Find where the given text appears and provide that cell's center as [X, Y] coordinate. 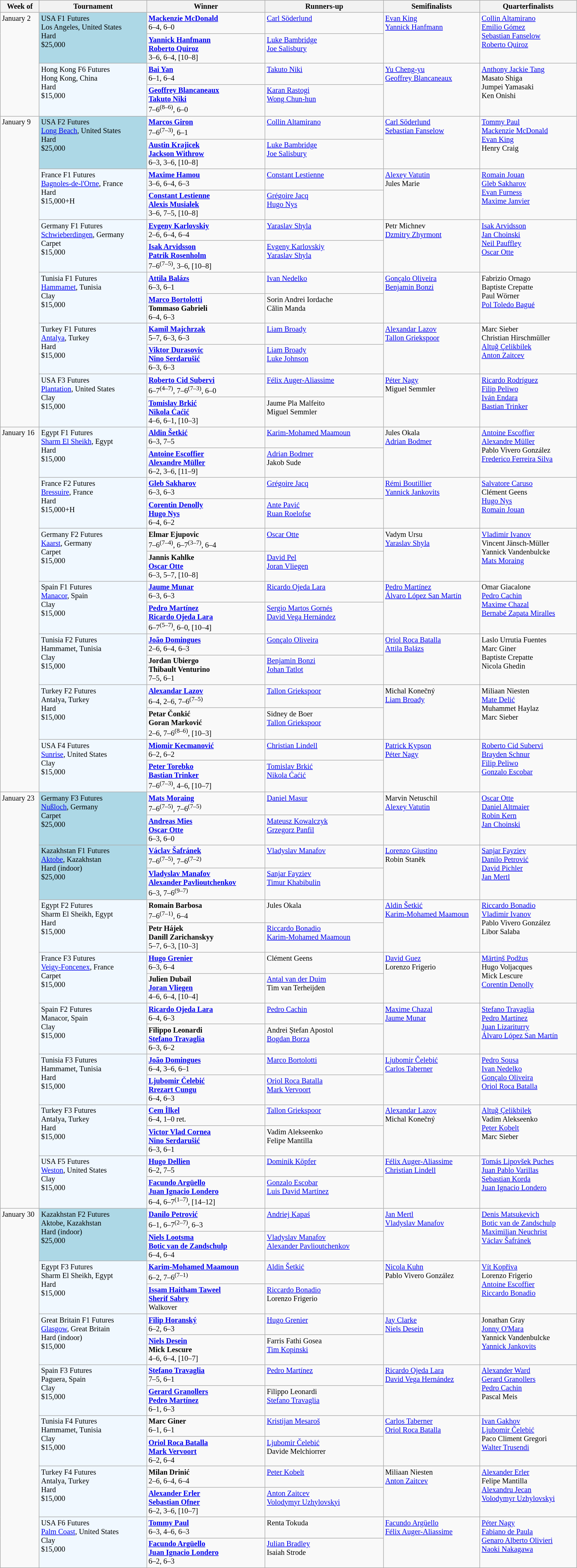
Ricardo Ojeda Lara 6–4, 6–3 [206, 1014]
January 30 [20, 1388]
Václav Šafránek 7–6(7–5), 7–6(7–2) [206, 856]
Daniel Masur [324, 803]
Liam Broady [324, 334]
Egypt F2 FuturesSharm El Sheikh, Egypt Hard $15,000 [93, 926]
Isak Arvidsson Patrik Rosenholm 7–6(7–5), 3–6, [10–8] [206, 257]
France F2 FuturesBressuire, France Hard $15,000+H [93, 503]
Stefano Travaglia7–5, 6–1 [206, 1375]
Hugo Dellien 6–2, 7–5 [206, 1166]
Spain F1 FuturesManacor, Spain Clay $15,000 [93, 608]
Lorenzo Giustino Robin Staněk [432, 872]
Farris Fathi Gosea Tim Kopinski [324, 1350]
USA F5 FuturesWeston, United States Clay $15,000 [93, 1182]
Sanjar Fayziev Danilo Petrović David Pichler Jan Mertl [529, 872]
Takuto Niki [324, 74]
Sidney de Boer Tallon Griekspoor [324, 724]
Marcos Giron 7–6(7–3), 6–1 [206, 128]
Tournament [93, 6]
Alexander Erler Sebastian Ofner 6–2, 3–6, [10–7] [206, 1502]
Salvatore Caruso Clément Geens Hugo Nys Romain Jouan [529, 503]
Ljubomir Čelebić Rrezart Cungu 6–4, 6–3 [206, 1090]
Collin Altamirano [324, 128]
USA F3 FuturesPlantation, United States Clay $15,000 [93, 400]
Danilo Petrović 6–1, 6–7(2–7), 6–3 [206, 1220]
Turkey F3 FuturesAntalya, Turkey Hard $15,000 [93, 1130]
Tomás Lipovšek Puches Juan Pablo Varillas Sebastian Korda Juan Ignacio Londero [529, 1182]
Germany F1 FuturesSchwieberdingen, Germany Carpet $15,000 [93, 246]
Jannis Kahlke Oscar Otte 6–3, 5–7, [10–8] [206, 566]
Germany F3 Futures Nußloch, Germany Carpet $25,000 [93, 818]
Geoffrey Blancaneaux Takuto Niki 7–6(8–6), 6–0 [206, 100]
Jan Mertl Vladyslav Manafov [432, 1234]
Ljubomir Čelebić Davide Melchiorrer [324, 1451]
Issam Haitham Taweel Sherif SabryWalkover [206, 1299]
Niels Lootsma Botic van de Zandschulp 6–4, 6–4 [206, 1246]
Constant Lestienne Alexis Musialek 3–6, 7–5, [10–8] [206, 205]
Andriej Kapaś [324, 1220]
Tommy Paul Mackenzie McDonald Evan King Henry Craig [529, 142]
Mackenzie McDonald 6–4, 6–0 [206, 23]
USA F1 FuturesLos Angeles, United States Hard $25,000 [93, 38]
Evgeny Karlovskiy Yaraslav Shyla [324, 257]
Gonzalo Escobar Luis David Martínez [324, 1192]
Jaume Pla Malfeito Miguel Semmler [324, 412]
USA F6 Futures Palm Coast, United States Clay $15,000 [93, 1542]
Péter Nagy Miguel Semmler [432, 400]
Marco Bortolotti [324, 1064]
Mārtiņš Podžus Hugo Voljacques Mick Lescure Corentin Denolly [529, 977]
Carlos Taberner Oriol Roca Batalla [432, 1441]
Laslo Urrutia Fuentes Marc Giner Baptiste Crepatte Nicola Ghedin [529, 659]
Austin Krajicek Jackson Withrow 6–3, 3–6, [10–8] [206, 154]
Jordan Ubiergo Thibault Venturino 7–5, 6–1 [206, 670]
Vadim Alekseenko Felipe Mantilla [324, 1141]
USA F4 FuturesSunrise, United States Clay $15,000 [93, 766]
Adrian Bodmer Jakob Sude [324, 462]
Aldin Šetkić [324, 1272]
Alexander Ward Gerard Granollers Pedro Cachin Pascal Meis [529, 1390]
Clément Geens [324, 963]
Patrick Kypson Péter Nagy [432, 766]
Semifinalists [432, 6]
Gleb Sakharov 6–3, 6–3 [206, 488]
Miliaan Niesten Anton Zaitcev [432, 1492]
João Domingues 2–6, 6–4, 6–3 [206, 644]
Facundo Argüello Juan Ignacio Londero 6–2, 6–3 [206, 1553]
Andrei Ștefan Apostol Bogdan Borza [324, 1039]
Carl Söderlund Sebastian Fanselow [432, 142]
Antoine Escoffier Alexandre Müller 6–2, 3–6, [11–9] [206, 462]
Egypt F3 Futures Sharm El Sheikh, Egypt Hard $15,000 [93, 1288]
Gonçalo Oliveira Benjamin Bonzi [432, 298]
Oriol Roca Batalla Mark Vervoort [324, 1090]
Vladyslav Manafov Alexander Pavlioutchenkov [324, 1246]
Ivan Gakhov Ljubomir Čelebić Paco Climent Gregori Walter Trusendi [529, 1441]
Pedro Martínez [324, 1375]
Egypt F1 FuturesSharm El Sheikh, Egypt Hard $15,000 [93, 452]
Week of [20, 6]
Riccardo Bonadio Vladimir Ivanov Pablo Vivero González Libor Salaba [529, 926]
Rémi Boutillier Yannick Jankovits [432, 503]
Alexandar Lazov Michal Konečný [432, 1130]
Kazakhstan F2 Futures Aktobe, Kazakhstan Hard (indoor) $25,000 [93, 1234]
Altuğ Çelikbilek Vadim Alekseenko Peter Kobelt Marc Sieber [529, 1130]
Vadym Ursu Yaraslav Shyla [432, 554]
Pedro Sousa Ivan Nedelko Gonçalo Oliveira Oriol Roca Batalla [529, 1079]
Viktor Durasovic Nino Serdarušić 6–3, 6–3 [206, 359]
France F1 FuturesBagnoles-de-l'Orne, France Hard $15,000+H [93, 194]
Alexandar Lazov 6–4, 2–6, 7–6(7–5) [206, 696]
Karan Rastogi Wong Chun-hun [324, 100]
Marvin Netuschil Alexey Vatutin [432, 818]
Renta Tokuda [324, 1528]
Tunisia F4 FuturesHammamet, Tunisia Clay $15,000 [93, 1441]
Alexandar Lazov Tallon Griekspoor [432, 349]
Filippo Leonardi Stefano Travaglia 6–3, 6–2 [206, 1039]
Denis Matsukevich Botic van de Zandschulp Maximilian Neuchrist Václav Šafránek [529, 1234]
January 23 [20, 1000]
Tomislav Brkić Nikola Ćaćić 4–6, 6–1, [10–3] [206, 412]
Christian Lindell [324, 750]
Aldin Šetkić Karim-Mohamed Maamoun [432, 926]
Hong Kong F6 FuturesHong Kong, China Hard $15,000 [93, 90]
Petr Michnev Dzmitry Zhyrmont [432, 246]
Mateusz Kowalczyk Grzegorz Panfil [324, 830]
Marc Giner6–1, 6–1 [206, 1426]
Pedro Martínez Álvaro López San Martín [432, 608]
Jaume Munar 6–3, 6–3 [206, 592]
Yu Cheng-yu Geoffrey Blancaneaux [432, 90]
Kazakhstan F1 FuturesAktobe, Kazakhstan Hard (indoor) $25,000 [93, 872]
Julien Dubail Joran Vliegen 4–6, 6–4, [10–4] [206, 988]
Marco Bortolotti Tommaso Gabrieli 6–4, 6–3 [206, 308]
Milan Drinić2–6, 6–4, 6–4 [206, 1477]
Dominik Köpfer [324, 1166]
Tunisia F1 FuturesHammamet, Tunisia Clay $15,000 [93, 298]
Niels Desein Mick Lescure 4–6, 6–4, [10–7] [206, 1350]
Great Britain F1 FuturesGlasgow, Great Britain Hard (indoor) $15,000 [93, 1339]
Elmar Ejupovic 7–6(7–4), 6–7(3–7), 6–4 [206, 540]
Ricardo Ojeda Lara [324, 592]
Michal Konečný Liam Broady [432, 712]
Corentin Denolly Hugo Nys 6–4, 6–2 [206, 514]
Alexander Erler Felipe Mantilla Alexandru Jecan Volodymyr Uzhylovskyi [529, 1492]
USA F2 FuturesLong Beach, United States Hard $25,000 [93, 142]
Gerard Granollers Pedro Martínez 6–1, 6–3 [206, 1401]
Maxime Hamou 3–6, 6–4, 6–3 [206, 179]
Grégoire Jacq [324, 488]
Antal van der Duim Tim van Terheijden [324, 988]
Liam Broady Luke Johnson [324, 359]
Kamil Majchrzak 5–7, 6–3, 6–3 [206, 334]
Pedro Cachin [324, 1014]
Winner [206, 6]
Turkey F4 FuturesAntalya, Turkey Hard $15,000 [93, 1492]
France F3 FuturesVeigy-Foncenex, France Carpet $15,000 [93, 977]
Nicola Kuhn Pablo Vivero González [432, 1288]
Oriol Roca Batalla Attila Balázs [432, 659]
Spain F3 FuturesPaguera, Spain Clay $15,000 [93, 1390]
Jules Okala Adrian Bodmer [432, 452]
Omar Giacalone Pedro Cachin Maxime Chazal Bernabé Zapata Miralles [529, 608]
Sorin Andrei Iordache Călin Manda [324, 308]
Julian Bradley Isaiah Strode [324, 1553]
Germany F2 FuturesKaarst, Germany Carpet $15,000 [93, 554]
Filip Horanský6–2, 6–3 [206, 1324]
Roberto Cid Subervi Brayden Schnur Filip Peliwo Gonzalo Escobar [529, 766]
Quarterfinalists [529, 6]
Ricardo Rodríguez Filip Peliwo Iván Endara Bastian Trinker [529, 400]
Ante Pavić Ruan Roelofse [324, 514]
Mats Moraing 7–6(7–5), 7–6(7–5) [206, 803]
Constant Lestienne [324, 179]
Peter Torebko Bastian Trinker 7–6(7–3), 4–6, [10–7] [206, 776]
Tomislav Brkić Nikola Ćaćić [324, 776]
Miomir Kecmanović 6–2, 6–2 [206, 750]
Hugo Grenier [324, 1324]
Evan King Yannick Hanfmann [432, 38]
Kristijan Mesaroš [324, 1426]
Pedro Martínez Ricardo Ojeda Lara 6–7(5–7), 6–0, [10–4] [206, 618]
Turkey F2 FuturesAntalya, Turkey Hard $15,000 [93, 712]
Collin Altamirano Emilio Gómez Sebastian Fanselow Roberto Quiroz [529, 38]
Roberto Cid Subervi 6–7(4–7), 7–6(7–3), 6–0 [206, 385]
Yaraslav Shyla [324, 230]
Riccardo Bonadio Karim-Mohamed Maamoun [324, 937]
David Pel Joran Vliegen [324, 566]
Jay Clarke Niels Desein [432, 1339]
Maxime Chazal Jaume Munar [432, 1029]
January 16 [20, 609]
Attila Balázs 6–3, 6–1 [206, 283]
Facundo Argüello Juan Ignacio Londero 6–4, 6–7(1–7), [14–12] [206, 1192]
Hugo Grenier 6–3, 6–4 [206, 963]
Grégoire Jacq Hugo Nys [324, 205]
Anton Zaitcev Volodymyr Uzhylovskyi [324, 1502]
Spain F2 FuturesManacor, Spain Clay $15,000 [93, 1029]
Riccardo Bonadio Lorenzo Frigerio [324, 1299]
Fabrizio Ornago Baptiste Crepatte Paul Wörner Pol Toledo Bagué [529, 298]
Félix Auger-Aliassime Christian Lindell [432, 1182]
Ricardo Ojeda Lara David Vega Hernández [432, 1390]
Benjamin Bonzi Johan Tatlot [324, 670]
Oscar Otte [324, 540]
Filippo Leonardi Stefano Travaglia [324, 1401]
Romain Jouan Gleb Sakharov Evan Furness Maxime Janvier [529, 194]
Félix Auger-Aliassime [324, 385]
Vít Kopřiva Lorenzo Frigerio Antoine Escoffier Riccardo Bonadio [529, 1288]
Karim-Mohamed Maamoun [324, 437]
Péter Nagy Fabiano de Paula Genaro Alberto Olivieri Naoki Nakagawa [529, 1542]
Cem İlkel 6–4, 1–0 ret. [206, 1115]
Gonçalo Oliveira [324, 644]
Vladimir Ivanov Vincent Jänsch-Müller Yannick Vandenbulcke Mats Moraing [529, 554]
Victor Vlad Cornea Nino Serdarušić 6–3, 6–1 [206, 1141]
January 9 [20, 271]
Jules Okala [324, 911]
Isak Arvidsson Jan Choinski Neil Pauffley Oscar Otte [529, 246]
Facundo Argüello Félix Auger-Aliassime [432, 1542]
Oscar Otte Daniel Altmaier Robin Kern Jan Choinski [529, 818]
Aldin Šetkić 6–3, 7–5 [206, 437]
January 2 [20, 64]
Miliaan Niesten Mate Delić Muhammet Haylaz Marc Sieber [529, 712]
Sanjar Fayziev Timur Khabibulin [324, 883]
Anthony Jackie Tang Masato Shiga Jumpei Yamasaki Ken Onishi [529, 90]
Tunisia F3 FuturesHammamet, Tunisia Hard $15,000 [93, 1079]
Karim-Mohamed Maamoun6–2, 7–6(7–1) [206, 1272]
Yannick Hanfmann Roberto Quiroz 3–6, 6–4, [10–8] [206, 49]
Vladyslav Manafov [324, 856]
Antoine Escoffier Alexandre Müller Pablo Vivero González Frederico Ferreira Silva [529, 452]
Petr Hájek Danill Zarichanskyy 5–7, 6–3, [10–3] [206, 937]
Ivan Nedelko [324, 283]
Petar Čonkić Goran Marković 2–6, 7–6(8–6), [10–3] [206, 724]
Sergio Martos Gornés David Vega Hernández [324, 618]
Tommy Paul6–3, 4–6, 6–3 [206, 1528]
João Domingues 6–4, 3–6, 6–1 [206, 1064]
Carl Söderlund [324, 23]
Turkey F1 FuturesAntalya, Turkey Hard $15,000 [93, 349]
Vladyslav Manafov Alexander Pavlioutchenkov 6–3, 7–6(9–7) [206, 883]
Runners-up [324, 6]
Tunisia F2 FuturesHammamet, Tunisia Clay $15,000 [93, 659]
Bai Yan 6–1, 6–4 [206, 74]
Evgeny Karlovskiy 2–6, 6–4, 6–4 [206, 230]
Romain Barbosa 7–6(7–1), 6–4 [206, 911]
Alexey Vatutin Jules Marie [432, 194]
Ljubomir Čelebić Carlos Taberner [432, 1079]
Oriol Roca Batalla Mark Vervoort 6–2, 6–4 [206, 1451]
Peter Kobelt [324, 1477]
Jonathan Gray Jonny O'Mara Yannick Vandenbulcke Yannick Jankovits [529, 1339]
Marc Sieber Christian Hirschmüller Altuğ Çelikbilek Anton Zaitcev [529, 349]
David Guez Lorenzo Frigerio [432, 977]
Stefano Travaglia Pedro Martínez Juan Lizariturry Álvaro López San Martín [529, 1029]
Andreas Mies Oscar Otte 6–3, 6–0 [206, 830]
